From the cell containing the given text, extract its center point as (x, y) coordinate. 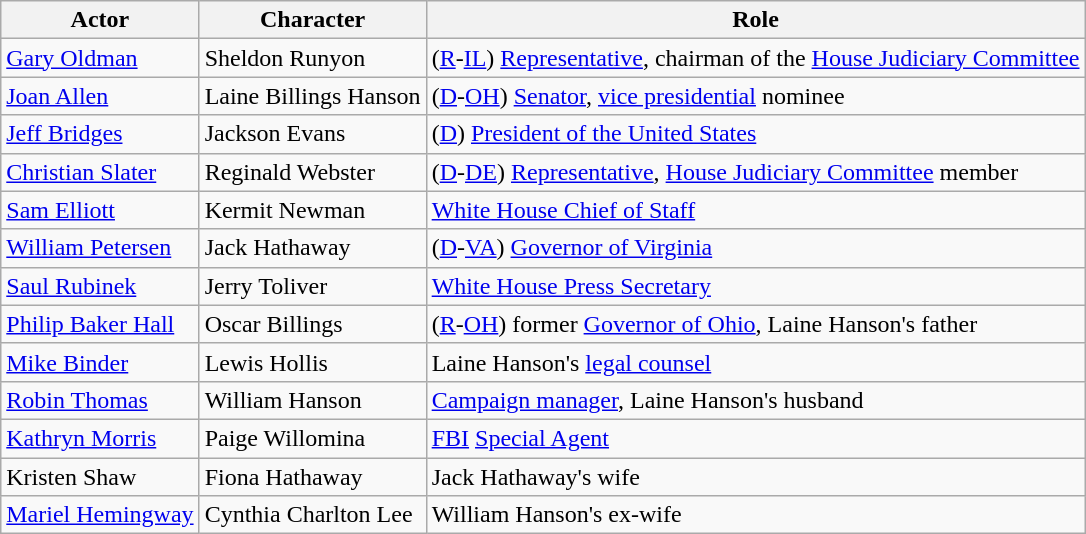
(D-OH) Senator, vice presidential nominee (756, 96)
Character (312, 20)
Jack Hathaway (312, 248)
Sam Elliott (100, 210)
Mariel Hemingway (100, 515)
Laine Billings Hanson (312, 96)
Campaign manager, Laine Hanson's husband (756, 400)
Paige Willomina (312, 438)
Gary Oldman (100, 58)
Jack Hathaway's wife (756, 477)
William Hanson's ex-wife (756, 515)
Lewis Hollis (312, 362)
Kathryn Morris (100, 438)
Actor (100, 20)
Laine Hanson's legal counsel (756, 362)
Saul Rubinek (100, 286)
(D-DE) Representative, House Judiciary Committee member (756, 172)
Jackson Evans (312, 134)
(R-IL) Representative, chairman of the House Judiciary Committee (756, 58)
Role (756, 20)
Mike Binder (100, 362)
(D-VA) Governor of Virginia (756, 248)
Philip Baker Hall (100, 324)
Kristen Shaw (100, 477)
William Hanson (312, 400)
Christian Slater (100, 172)
White House Press Secretary (756, 286)
Robin Thomas (100, 400)
Jerry Toliver (312, 286)
William Petersen (100, 248)
Jeff Bridges (100, 134)
Oscar Billings (312, 324)
Reginald Webster (312, 172)
(R-OH) former Governor of Ohio, Laine Hanson's father (756, 324)
White House Chief of Staff (756, 210)
Sheldon Runyon (312, 58)
Kermit Newman (312, 210)
Joan Allen (100, 96)
(D) President of the United States (756, 134)
Fiona Hathaway (312, 477)
FBI Special Agent (756, 438)
Cynthia Charlton Lee (312, 515)
